Scan for the cell matching the given text and deliver its [X, Y] coordinate at center. 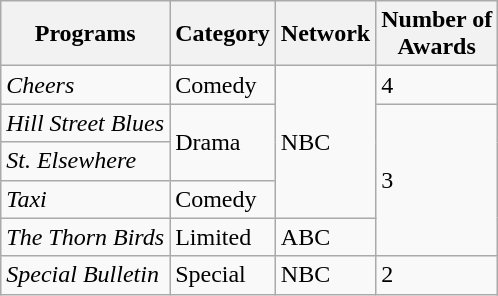
Hill Street Blues [86, 123]
Limited [223, 237]
Drama [223, 142]
3 [437, 180]
4 [437, 85]
The Thorn Birds [86, 237]
Taxi [86, 199]
Number ofAwards [437, 34]
St. Elsewhere [86, 161]
Cheers [86, 85]
Category [223, 34]
Network [325, 34]
Programs [86, 34]
Special [223, 275]
ABC [325, 237]
Special Bulletin [86, 275]
2 [437, 275]
